Provide the [x, y] coordinate of the cell's center where the given text is located.  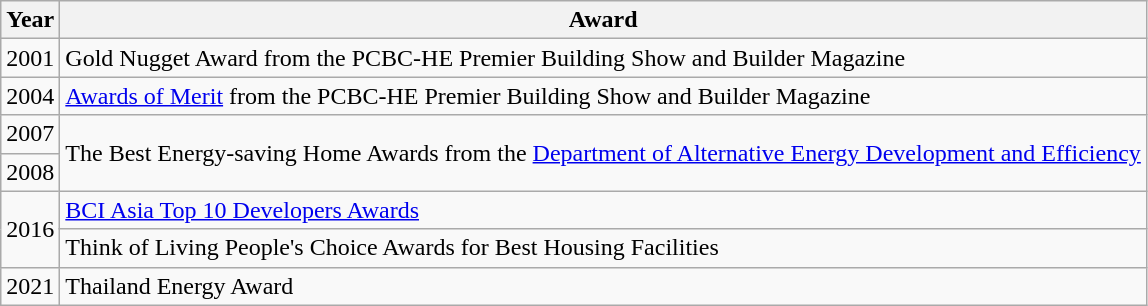
The Best Energy-saving Home Awards from the Department of Alternative Energy Development and Efficiency [604, 153]
2004 [30, 96]
Award [604, 20]
2008 [30, 172]
Year [30, 20]
Awards of Merit from the PCBC-HE Premier Building Show and Builder Magazine [604, 96]
Thailand Energy Award [604, 286]
2007 [30, 134]
BCI Asia Top 10 Developers Awards [604, 210]
2021 [30, 286]
Think of Living People's Choice Awards for Best Housing Facilities [604, 248]
2016 [30, 229]
2001 [30, 58]
Gold Nugget Award from the PCBC-HE Premier Building Show and Builder Magazine [604, 58]
